Detect which cell encompasses the target text, then output its (X, Y) center coordinate. 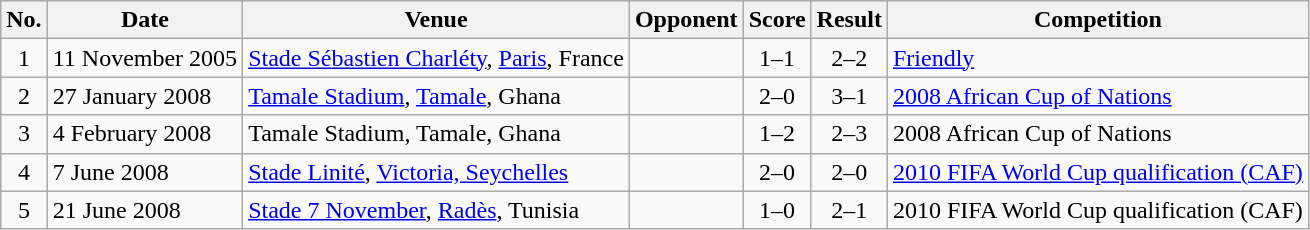
2 (24, 96)
2–1 (849, 210)
Venue (436, 20)
4 February 2008 (144, 134)
2–2 (849, 58)
Date (144, 20)
Competition (1098, 20)
Stade Sébastien Charléty, Paris, France (436, 58)
1–2 (777, 134)
Result (849, 20)
3 (24, 134)
Stade 7 November, Radès, Tunisia (436, 210)
Opponent (686, 20)
1 (24, 58)
Stade Linité, Victoria, Seychelles (436, 172)
Score (777, 20)
1–0 (777, 210)
Friendly (1098, 58)
4 (24, 172)
1–1 (777, 58)
3–1 (849, 96)
5 (24, 210)
No. (24, 20)
11 November 2005 (144, 58)
2–3 (849, 134)
7 June 2008 (144, 172)
21 June 2008 (144, 210)
27 January 2008 (144, 96)
